Search for the cell housing the specified text and yield its [x, y] center coordinate. 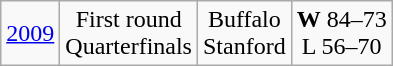
2009 [30, 34]
W 84–73L 56–70 [342, 34]
First roundQuarterfinals [129, 34]
BuffaloStanford [244, 34]
